Identify which cell holds the provided text, then report its [X, Y] central coordinate. 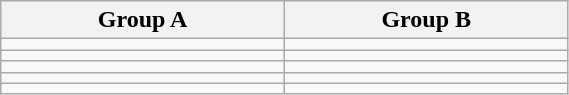
Group A [143, 20]
Group B [426, 20]
